Determine the (x, y) coordinate at the center of the cell enclosing the given text.  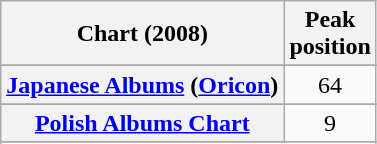
Polish Albums Chart (142, 123)
9 (330, 123)
Chart (2008) (142, 34)
Peak position (330, 34)
64 (330, 85)
Japanese Albums (Oricon) (142, 85)
